For the text-containing cell, return its midpoint in (X, Y) coordinate format. 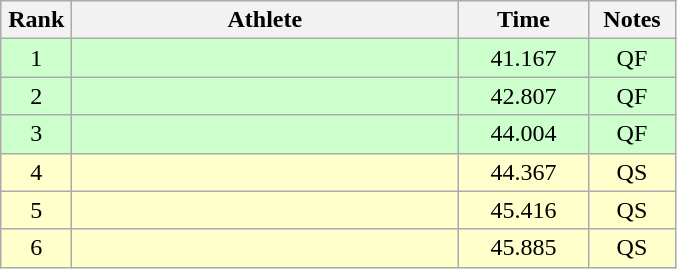
Notes (632, 20)
Rank (36, 20)
2 (36, 96)
5 (36, 210)
Time (524, 20)
44.004 (524, 134)
3 (36, 134)
42.807 (524, 96)
45.885 (524, 248)
4 (36, 172)
44.367 (524, 172)
1 (36, 58)
6 (36, 248)
45.416 (524, 210)
Athlete (265, 20)
41.167 (524, 58)
